Return the (X, Y) coordinate for the center point of the cell that contains the specified text.  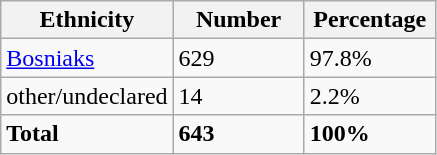
629 (238, 58)
14 (238, 96)
Number (238, 20)
Total (87, 134)
other/undeclared (87, 96)
Percentage (370, 20)
Ethnicity (87, 20)
100% (370, 134)
Bosniaks (87, 58)
97.8% (370, 58)
2.2% (370, 96)
643 (238, 134)
